Find where the given text appears and provide that cell's center as [X, Y] coordinate. 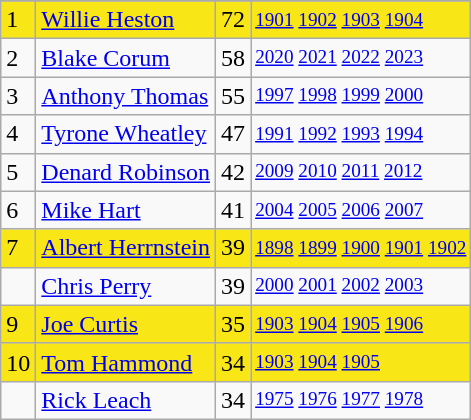
7 [18, 248]
41 [234, 210]
2000 2001 2002 2003 [361, 286]
1903 1904 1905 [361, 362]
55 [234, 96]
5 [18, 172]
9 [18, 324]
2009 2010 2011 2012 [361, 172]
6 [18, 210]
42 [234, 172]
Willie Heston [126, 20]
1903 1904 1905 1906 [361, 324]
Rick Leach [126, 400]
1 [18, 20]
2004 2005 2006 2007 [361, 210]
2 [18, 58]
Chris Perry [126, 286]
Joe Curtis [126, 324]
72 [234, 20]
4 [18, 134]
Tyrone Wheatley [126, 134]
58 [234, 58]
Anthony Thomas [126, 96]
3 [18, 96]
2020 2021 2022 2023 [361, 58]
Mike Hart [126, 210]
Albert Herrnstein [126, 248]
1898 1899 1900 1901 1902 [361, 248]
10 [18, 362]
1975 1976 1977 1978 [361, 400]
47 [234, 134]
1997 1998 1999 2000 [361, 96]
Tom Hammond [126, 362]
Blake Corum [126, 58]
35 [234, 324]
Denard Robinson [126, 172]
1991 1992 1993 1994 [361, 134]
1901 1902 1903 1904 [361, 20]
